Identify which cell holds the provided text, then report its (X, Y) central coordinate. 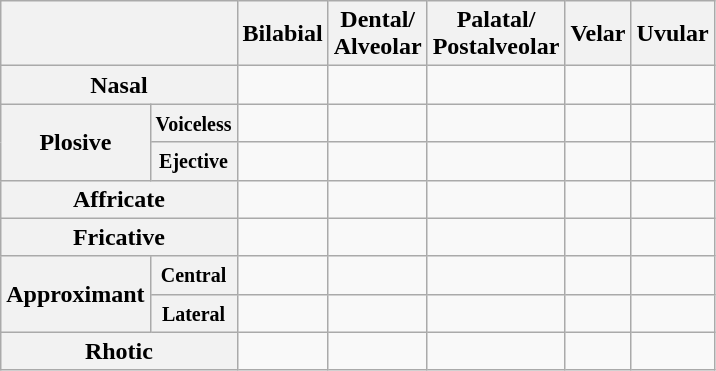
Ejective (194, 161)
Bilabial (282, 34)
Lateral (194, 313)
Approximant (76, 294)
Uvular (672, 34)
Voiceless (194, 123)
Dental/Alveolar (378, 34)
Palatal/Postalveolar (496, 34)
Plosive (76, 142)
Velar (598, 34)
Nasal (119, 85)
Rhotic (119, 351)
Affricate (119, 199)
Central (194, 275)
Fricative (119, 237)
